Output the [x, y] coordinate of the center of the cell containing the given text.  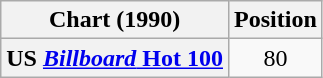
80 [276, 58]
US Billboard Hot 100 [115, 58]
Chart (1990) [115, 20]
Position [276, 20]
